Capture the cell that displays the provided text and extract its (x, y) central coordinate. 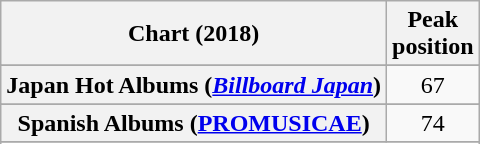
Chart (2018) (194, 34)
74 (433, 123)
Japan Hot Albums (Billboard Japan) (194, 85)
Spanish Albums (PROMUSICAE) (194, 123)
67 (433, 85)
Peak position (433, 34)
